Extract the [x, y] coordinate from the center of the cell holding the provided text.  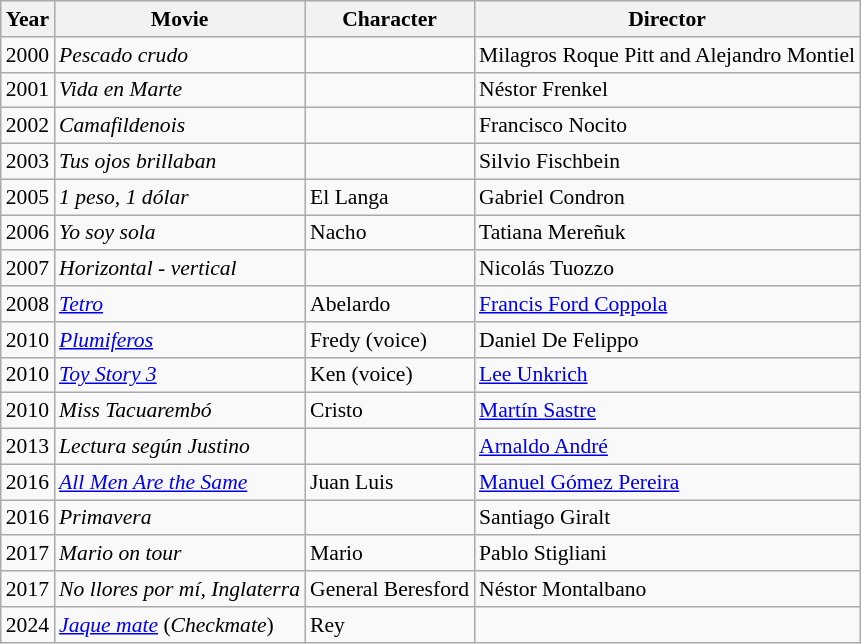
Lectura según Justino [180, 447]
Tatiana Mereñuk [667, 233]
2002 [28, 126]
Rey [390, 625]
Francis Ford Coppola [667, 304]
Pablo Stigliani [667, 554]
Tetro [180, 304]
Silvio Fischbein [667, 162]
Toy Story 3 [180, 375]
2000 [28, 55]
Director [667, 19]
El Langa [390, 197]
Juan Luis [390, 482]
Camafildenois [180, 126]
Miss Tacuarembó [180, 411]
Gabriel Condron [667, 197]
Martín Sastre [667, 411]
Character [390, 19]
Vida en Marte [180, 90]
Arnaldo André [667, 447]
Milagros Roque Pitt and Alejandro Montiel [667, 55]
2001 [28, 90]
Néstor Frenkel [667, 90]
Mario on tour [180, 554]
General Beresford [390, 589]
2007 [28, 269]
Yo soy sola [180, 233]
2008 [28, 304]
No llores por mí, Inglaterra [180, 589]
Lee Unkrich [667, 375]
Santiago Giralt [667, 518]
Mario [390, 554]
Francisco Nocito [667, 126]
Fredy (voice) [390, 340]
Daniel De Felippo [667, 340]
1 peso, 1 dólar [180, 197]
Néstor Montalbano [667, 589]
2006 [28, 233]
2024 [28, 625]
Pescado crudo [180, 55]
2013 [28, 447]
All Men Are the Same [180, 482]
2003 [28, 162]
Primavera [180, 518]
Horizontal - vertical [180, 269]
Cristo [390, 411]
Nicolás Tuozzo [667, 269]
Jaque mate (Checkmate) [180, 625]
Abelardo [390, 304]
Manuel Gómez Pereira [667, 482]
2005 [28, 197]
Plumiferos [180, 340]
Nacho [390, 233]
Tus ojos brillaban [180, 162]
Year [28, 19]
Movie [180, 19]
Ken (voice) [390, 375]
